Return [X, Y] of the center of cell containing provided text 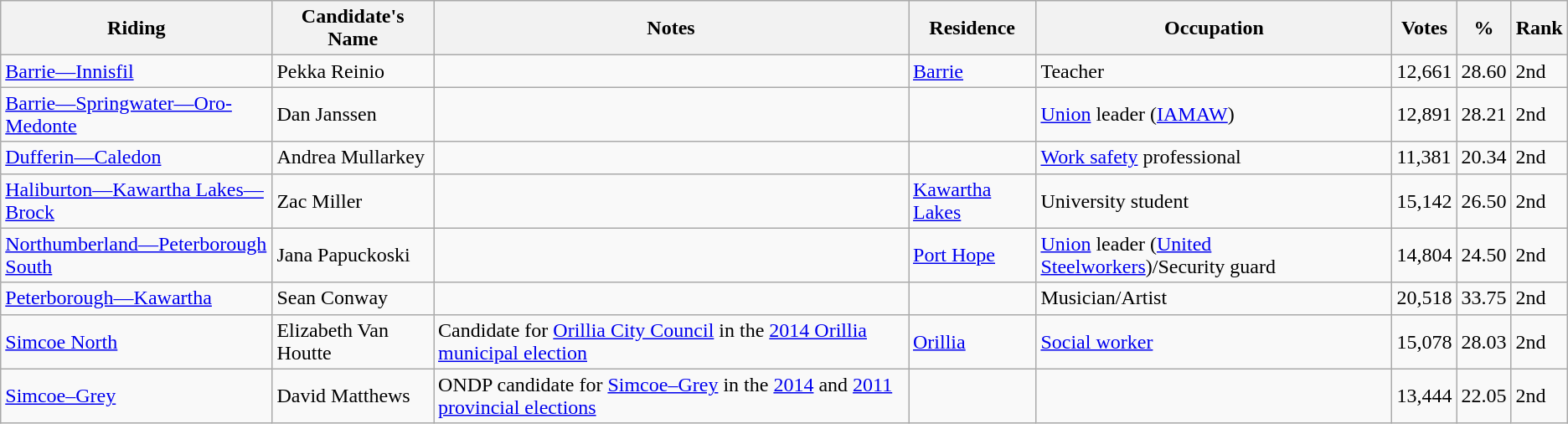
Simcoe–Grey [137, 396]
Candidate's Name [353, 28]
24.50 [1484, 255]
26.50 [1484, 201]
Social worker [1215, 342]
Dan Janssen [353, 114]
Peterborough—Kawartha [137, 298]
Riding [137, 28]
Musician/Artist [1215, 298]
Votes [1424, 28]
Kawartha Lakes [972, 201]
22.05 [1484, 396]
Port Hope [972, 255]
Barrie—Springwater—Oro-Medonte [137, 114]
14,804 [1424, 255]
Andrea Mullarkey [353, 158]
Rank [1540, 28]
Work safety professional [1215, 158]
Simcoe North [137, 342]
Pekka Reinio [353, 71]
Northumberland—Peterborough South [137, 255]
Dufferin—Caledon [137, 158]
Union leader (IAMAW) [1215, 114]
15,078 [1424, 342]
Elizabeth Van Houtte [353, 342]
University student [1215, 201]
Zac Miller [353, 201]
12,661 [1424, 71]
Notes [672, 28]
Barrie [972, 71]
15,142 [1424, 201]
Occupation [1215, 28]
28.60 [1484, 71]
33.75 [1484, 298]
Barrie—Innisfil [137, 71]
% [1484, 28]
Candidate for Orillia City Council in the 2014 Orillia municipal election [672, 342]
ONDP candidate for Simcoe–Grey in the 2014 and 2011 provincial elections [672, 396]
13,444 [1424, 396]
20.34 [1484, 158]
Union leader (United Steelworkers)/Security guard [1215, 255]
David Matthews [353, 396]
28.21 [1484, 114]
Teacher [1215, 71]
11,381 [1424, 158]
Sean Conway [353, 298]
20,518 [1424, 298]
28.03 [1484, 342]
Residence [972, 28]
12,891 [1424, 114]
Orillia [972, 342]
Haliburton—Kawartha Lakes—Brock [137, 201]
Jana Papuckoski [353, 255]
